Detect which cell encompasses the target text, then output its [X, Y] center coordinate. 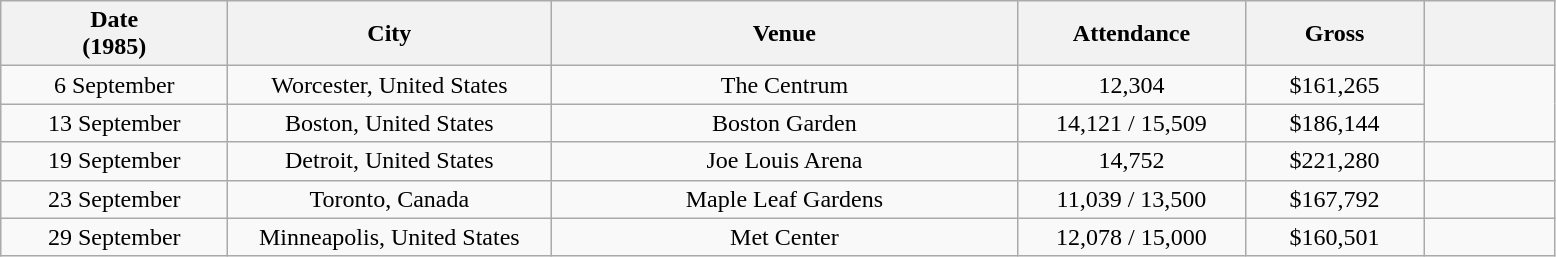
Attendance [1132, 34]
Maple Leaf Gardens [784, 199]
12,304 [1132, 85]
$167,792 [1334, 199]
6 September [114, 85]
$221,280 [1334, 161]
City [390, 34]
Detroit, United States [390, 161]
11,039 / 13,500 [1132, 199]
The Centrum [784, 85]
29 September [114, 237]
$161,265 [1334, 85]
Met Center [784, 237]
Gross [1334, 34]
$186,144 [1334, 123]
23 September [114, 199]
Boston, United States [390, 123]
19 September [114, 161]
14,121 / 15,509 [1132, 123]
Worcester, United States [390, 85]
Venue [784, 34]
Minneapolis, United States [390, 237]
12,078 / 15,000 [1132, 237]
Toronto, Canada [390, 199]
14,752 [1132, 161]
Joe Louis Arena [784, 161]
$160,501 [1334, 237]
13 September [114, 123]
Date(1985) [114, 34]
Boston Garden [784, 123]
